Pinpoint the cell where the given text exists, returning its [X, Y] midpoint coordinate. 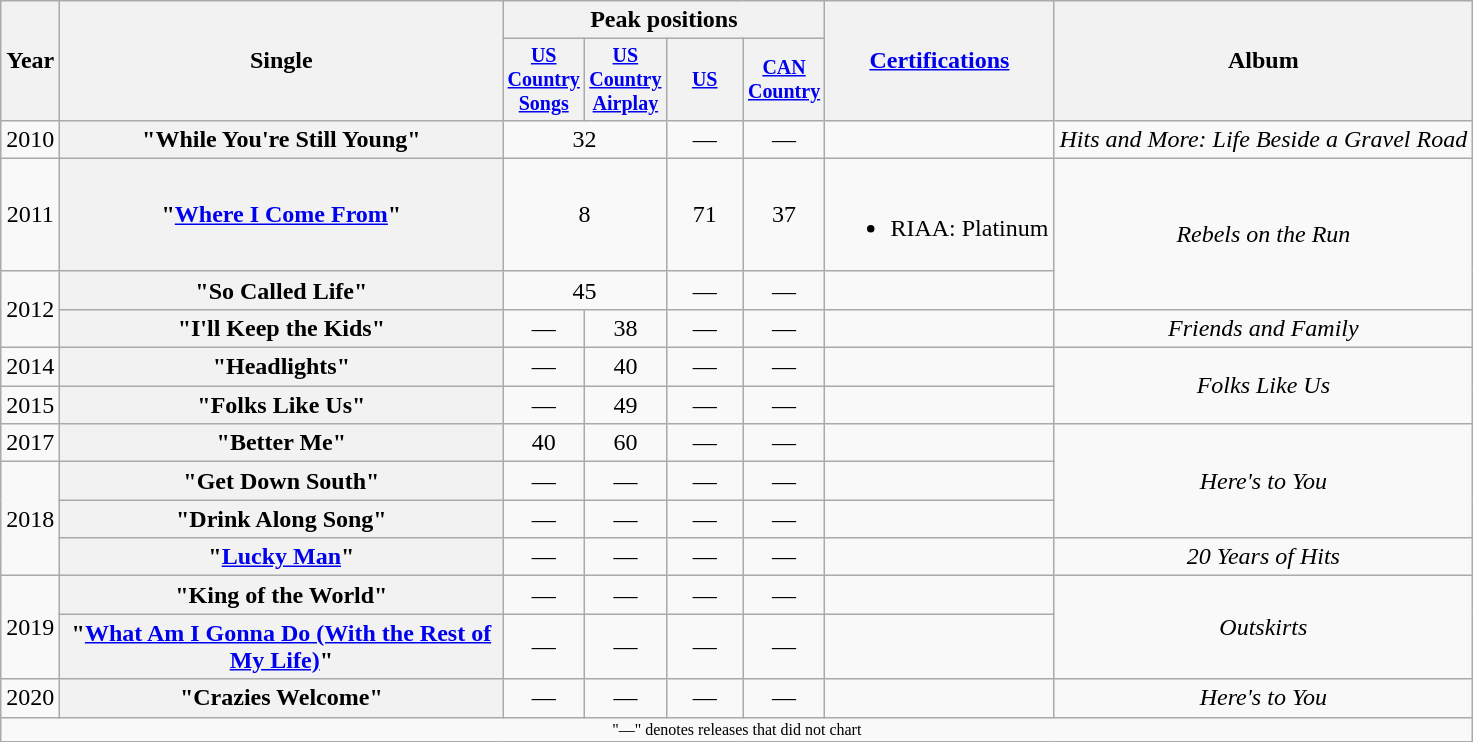
2014 [30, 367]
20 Years of Hits [1264, 557]
2012 [30, 309]
2019 [30, 628]
CAN Country [784, 80]
Outskirts [1264, 628]
US Country Airplay [626, 80]
2015 [30, 405]
"Folks Like Us" [282, 405]
Hits and More: Life Beside a Gravel Road [1264, 139]
71 [704, 214]
"Crazies Welcome" [282, 698]
"Where I Come From" [282, 214]
"Headlights" [282, 367]
"Lucky Man" [282, 557]
Rebels on the Run [1264, 234]
2018 [30, 519]
"While You're Still Young" [282, 139]
US Country Songs [544, 80]
RIAA: Platinum [940, 214]
32 [584, 139]
Year [30, 61]
45 [584, 290]
"Drink Along Song" [282, 519]
Friends and Family [1264, 328]
"So Called Life" [282, 290]
"King of the World" [282, 595]
"What Am I Gonna Do (With the Rest of My Life)" [282, 646]
"Get Down South" [282, 481]
Folks Like Us [1264, 386]
60 [626, 443]
2017 [30, 443]
Single [282, 61]
Certifications [940, 61]
Album [1264, 61]
8 [584, 214]
49 [626, 405]
"—" denotes releases that did not chart [737, 729]
2010 [30, 139]
37 [784, 214]
Peak positions [664, 20]
2011 [30, 214]
US [704, 80]
38 [626, 328]
"Better Me" [282, 443]
"I'll Keep the Kids" [282, 328]
2020 [30, 698]
